Search for the cell housing the specified text and yield its [X, Y] center coordinate. 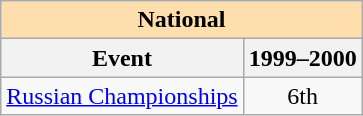
1999–2000 [302, 58]
Event [122, 58]
National [182, 20]
Russian Championships [122, 96]
6th [302, 96]
